Find where the given text appears and provide that cell's center as (x, y) coordinate. 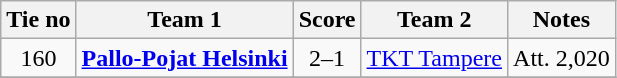
TKT Tampere (434, 58)
160 (38, 58)
Pallo-Pojat Helsinki (184, 58)
Team 2 (434, 20)
Team 1 (184, 20)
Tie no (38, 20)
Score (327, 20)
Notes (562, 20)
2–1 (327, 58)
Att. 2,020 (562, 58)
